Capture the cell that displays the provided text and extract its [x, y] central coordinate. 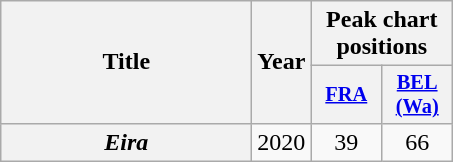
Year [282, 62]
66 [418, 142]
BEL (Wa) [418, 95]
Eira [126, 142]
Title [126, 62]
39 [346, 142]
2020 [282, 142]
FRA [346, 95]
Peak chart positions [382, 34]
